Scan for the cell matching the given text and deliver its [x, y] coordinate at center. 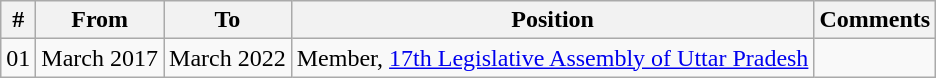
Member, 17th Legislative Assembly of Uttar Pradesh [552, 58]
From [100, 20]
# [18, 20]
To [228, 20]
Position [552, 20]
Comments [875, 20]
March 2022 [228, 58]
March 2017 [100, 58]
01 [18, 58]
